Determine the (x, y) coordinate at the center of the cell enclosing the given text.  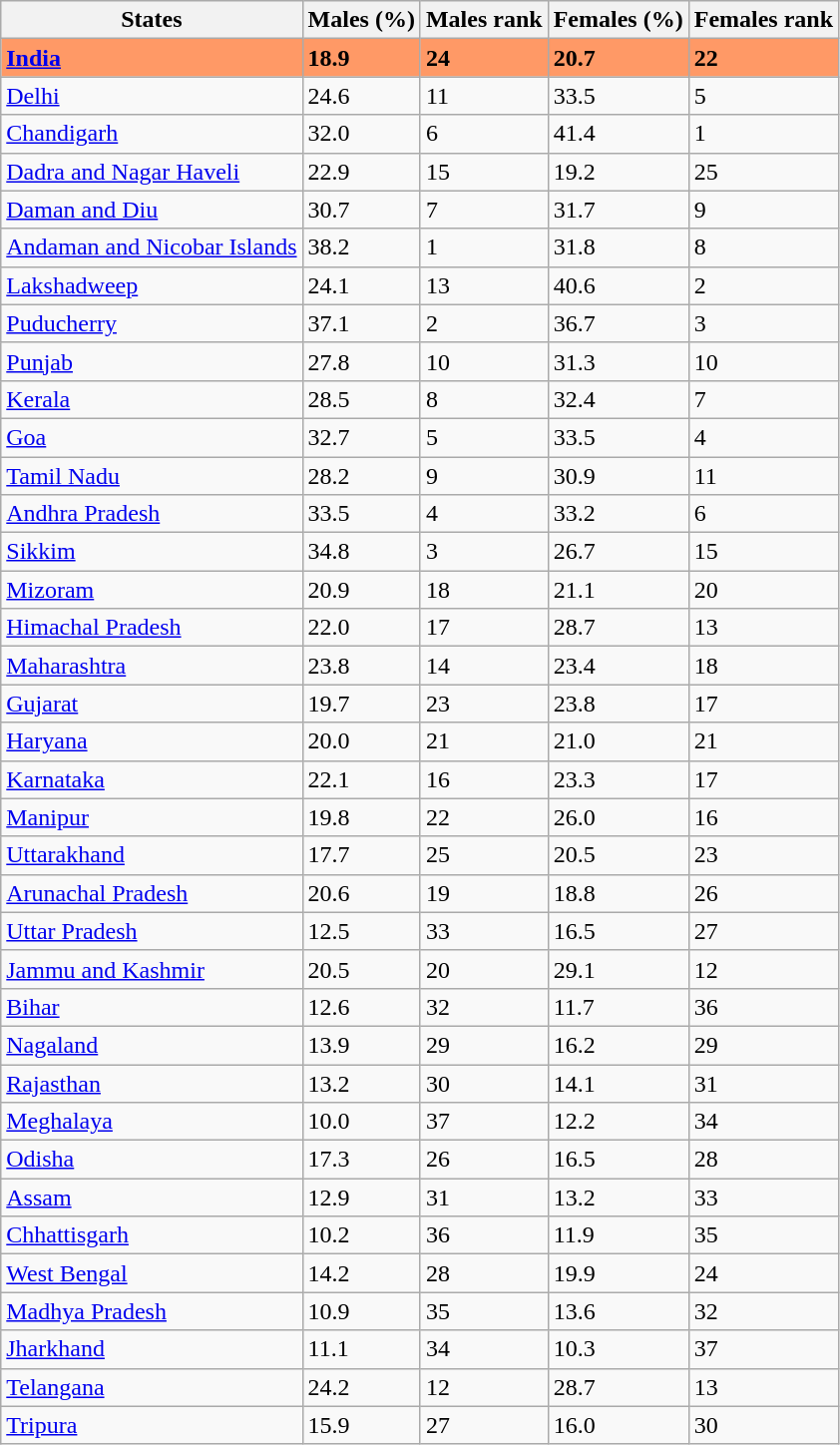
19 (484, 893)
Nagaland (152, 1045)
Mizoram (152, 590)
19.9 (619, 1273)
11.1 (361, 1349)
11.9 (619, 1235)
12.5 (361, 931)
26.7 (619, 552)
22.9 (361, 172)
30.9 (619, 476)
Himachal Pradesh (152, 628)
Telangana (152, 1387)
Haryana (152, 741)
20.7 (619, 58)
12.9 (361, 1198)
17.7 (361, 855)
23.4 (619, 666)
Gujarat (152, 704)
20.9 (361, 590)
15.9 (361, 1425)
24.2 (361, 1387)
Andaman and Nicobar Islands (152, 247)
17.3 (361, 1160)
14.2 (361, 1273)
20.0 (361, 741)
21.0 (619, 741)
12.6 (361, 1007)
11.7 (619, 1007)
28.2 (361, 476)
India (152, 58)
10.2 (361, 1235)
10.9 (361, 1311)
34.8 (361, 552)
37.1 (361, 323)
14.1 (619, 1083)
31.8 (619, 247)
Puducherry (152, 323)
10.0 (361, 1122)
13.9 (361, 1045)
33.2 (619, 514)
Daman and Diu (152, 210)
Chhattisgarh (152, 1235)
10.3 (619, 1349)
18.8 (619, 893)
Lakshadweep (152, 285)
Females rank (763, 20)
19.7 (361, 704)
Bihar (152, 1007)
26.0 (619, 817)
Males rank (484, 20)
Karnataka (152, 779)
32.4 (619, 399)
Dadra and Nagar Haveli (152, 172)
Assam (152, 1198)
38.2 (361, 247)
Chandigarh (152, 134)
30.7 (361, 210)
27.8 (361, 361)
Sikkim (152, 552)
31.3 (619, 361)
16.0 (619, 1425)
22.0 (361, 628)
Odisha (152, 1160)
16.2 (619, 1045)
Rajasthan (152, 1083)
Maharashtra (152, 666)
West Bengal (152, 1273)
20.6 (361, 893)
Males (%) (361, 20)
Tamil Nadu (152, 476)
32.7 (361, 437)
23.3 (619, 779)
Arunachal Pradesh (152, 893)
Tripura (152, 1425)
Females (%) (619, 20)
32.0 (361, 134)
18.9 (361, 58)
Andhra Pradesh (152, 514)
28.5 (361, 399)
21.1 (619, 590)
24.1 (361, 285)
Uttar Pradesh (152, 931)
13.6 (619, 1311)
Jammu and Kashmir (152, 969)
31.7 (619, 210)
Meghalaya (152, 1122)
29.1 (619, 969)
States (152, 20)
36.7 (619, 323)
Delhi (152, 96)
Madhya Pradesh (152, 1311)
22.1 (361, 779)
Uttarakhand (152, 855)
Punjab (152, 361)
Manipur (152, 817)
12.2 (619, 1122)
14 (484, 666)
Jharkhand (152, 1349)
Kerala (152, 399)
24.6 (361, 96)
19.8 (361, 817)
Goa (152, 437)
41.4 (619, 134)
19.2 (619, 172)
40.6 (619, 285)
